For the text-containing cell, return its midpoint in (X, Y) coordinate format. 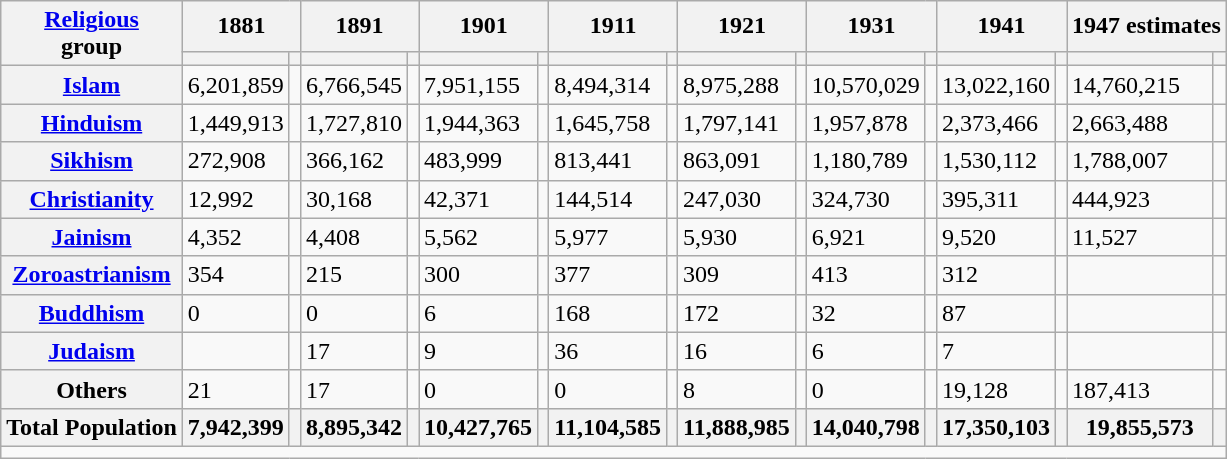
42,371 (478, 199)
144,514 (608, 199)
813,441 (608, 161)
1,449,913 (236, 123)
Islam (92, 85)
7,951,155 (478, 85)
168 (608, 313)
30,168 (354, 199)
19,128 (996, 389)
8,975,288 (737, 85)
1891 (359, 26)
36 (608, 351)
Judaism (92, 351)
8,494,314 (608, 85)
Others (92, 389)
6,766,545 (354, 85)
10,427,765 (478, 427)
5,930 (737, 237)
1931 (871, 26)
1,530,112 (996, 161)
Buddhism (92, 313)
9,520 (996, 237)
21 (236, 389)
7 (996, 351)
11,888,985 (737, 427)
272,908 (236, 161)
2,373,466 (996, 123)
1911 (614, 26)
1,957,878 (866, 123)
354 (236, 275)
1,645,758 (608, 123)
14,760,215 (1140, 85)
483,999 (478, 161)
5,977 (608, 237)
1,797,141 (737, 123)
413 (866, 275)
247,030 (737, 199)
1941 (1001, 26)
312 (996, 275)
14,040,798 (866, 427)
863,091 (737, 161)
324,730 (866, 199)
1,180,789 (866, 161)
395,311 (996, 199)
10,570,029 (866, 85)
1881 (241, 26)
6,921 (866, 237)
7,942,399 (236, 427)
1,944,363 (478, 123)
1,727,810 (354, 123)
2,663,488 (1140, 123)
4,352 (236, 237)
Jainism (92, 237)
215 (354, 275)
Hinduism (92, 123)
Sikhism (92, 161)
Christianity (92, 199)
8 (737, 389)
1,788,007 (1140, 161)
6,201,859 (236, 85)
19,855,573 (1140, 427)
5,562 (478, 237)
32 (866, 313)
Religiousgroup (92, 34)
87 (996, 313)
16 (737, 351)
11,527 (1140, 237)
4,408 (354, 237)
187,413 (1140, 389)
13,022,160 (996, 85)
300 (478, 275)
Zoroastrianism (92, 275)
377 (608, 275)
366,162 (354, 161)
17,350,103 (996, 427)
11,104,585 (608, 427)
1947 estimates (1147, 26)
1901 (484, 26)
9 (478, 351)
172 (737, 313)
Total Population (92, 427)
1921 (742, 26)
8,895,342 (354, 427)
12,992 (236, 199)
309 (737, 275)
444,923 (1140, 199)
